Return (x, y) of the center of cell containing provided text 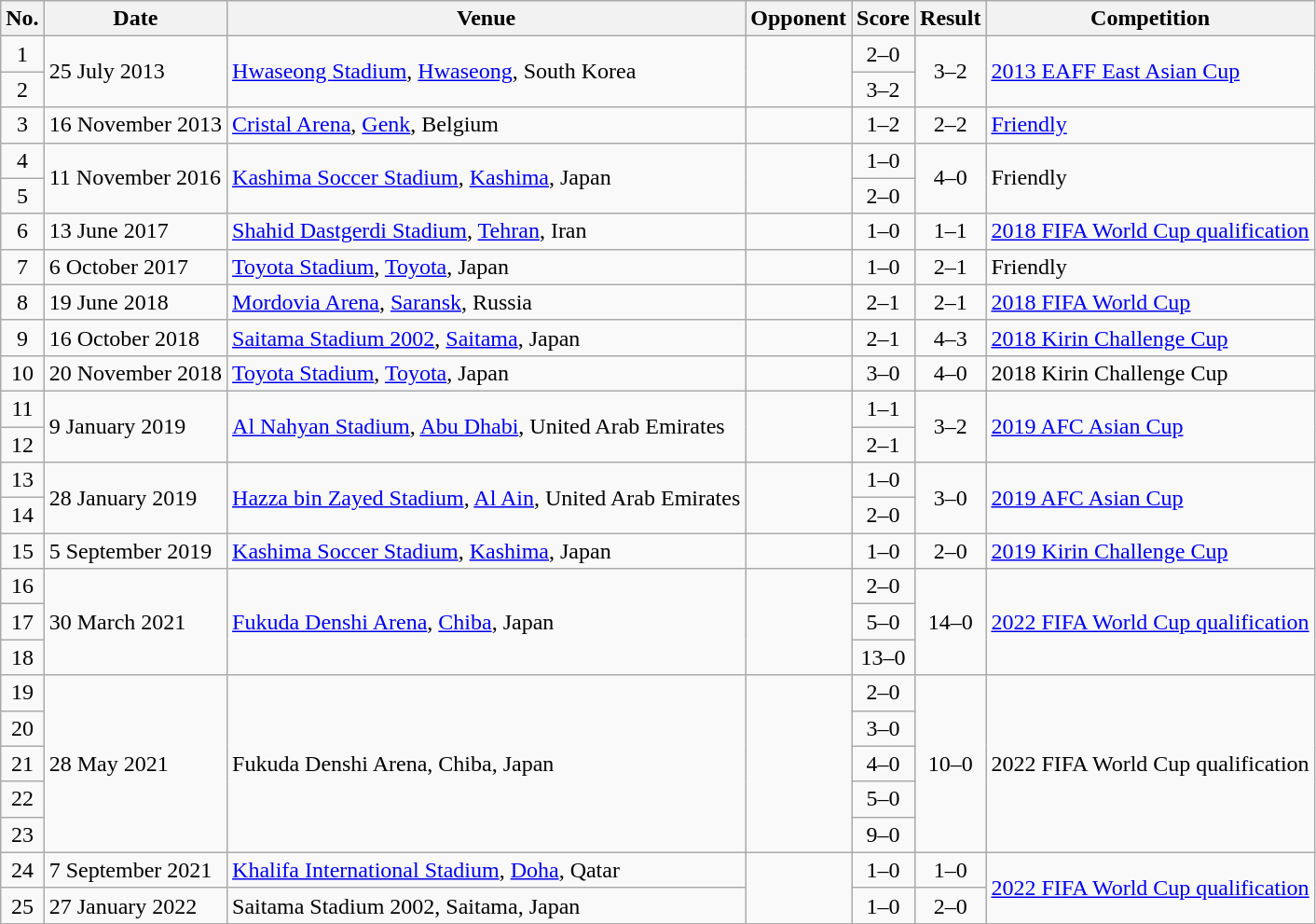
16 (22, 586)
28 January 2019 (135, 498)
2018 FIFA World Cup qualification (1150, 231)
9 January 2019 (135, 426)
23 (22, 834)
27 January 2022 (135, 905)
Venue (487, 19)
25 (22, 905)
Shahid Dastgerdi Stadium, Tehran, Iran (487, 231)
13 June 2017 (135, 231)
8 (22, 302)
2019 Kirin Challenge Cup (1150, 551)
2013 EAFF East Asian Cup (1150, 72)
4 (22, 160)
No. (22, 19)
19 June 2018 (135, 302)
Hwaseong Stadium, Hwaseong, South Korea (487, 72)
24 (22, 870)
2 (22, 90)
20 November 2018 (135, 373)
4–3 (951, 338)
16 October 2018 (135, 338)
20 (22, 728)
19 (22, 693)
17 (22, 622)
Opponent (799, 19)
15 (22, 551)
25 July 2013 (135, 72)
13 (22, 480)
1–2 (884, 125)
1 (22, 54)
6 October 2017 (135, 267)
10 (22, 373)
Khalifa International Stadium, Doha, Qatar (487, 870)
Mordovia Arena, Saransk, Russia (487, 302)
Al Nahyan Stadium, Abu Dhabi, United Arab Emirates (487, 426)
7 (22, 267)
6 (22, 231)
10–0 (951, 764)
Score (884, 19)
5 September 2019 (135, 551)
14–0 (951, 622)
11 (22, 408)
5 (22, 196)
Result (951, 19)
2018 FIFA World Cup (1150, 302)
16 November 2013 (135, 125)
7 September 2021 (135, 870)
28 May 2021 (135, 764)
2–2 (951, 125)
9 (22, 338)
11 November 2016 (135, 178)
Cristal Arena, Genk, Belgium (487, 125)
12 (22, 445)
14 (22, 516)
30 March 2021 (135, 622)
9–0 (884, 834)
Hazza bin Zayed Stadium, Al Ain, United Arab Emirates (487, 498)
Date (135, 19)
18 (22, 657)
3 (22, 125)
22 (22, 799)
13–0 (884, 657)
Competition (1150, 19)
21 (22, 764)
